Return the [x, y] coordinate for the center point of the cell that contains the specified text.  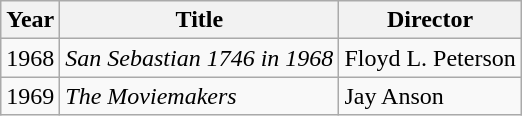
Floyd L. Peterson [430, 58]
Title [200, 20]
The Moviemakers [200, 96]
Director [430, 20]
1969 [30, 96]
1968 [30, 58]
Year [30, 20]
San Sebastian 1746 in 1968 [200, 58]
Jay Anson [430, 96]
